From the cell containing the given text, extract its center point as [x, y] coordinate. 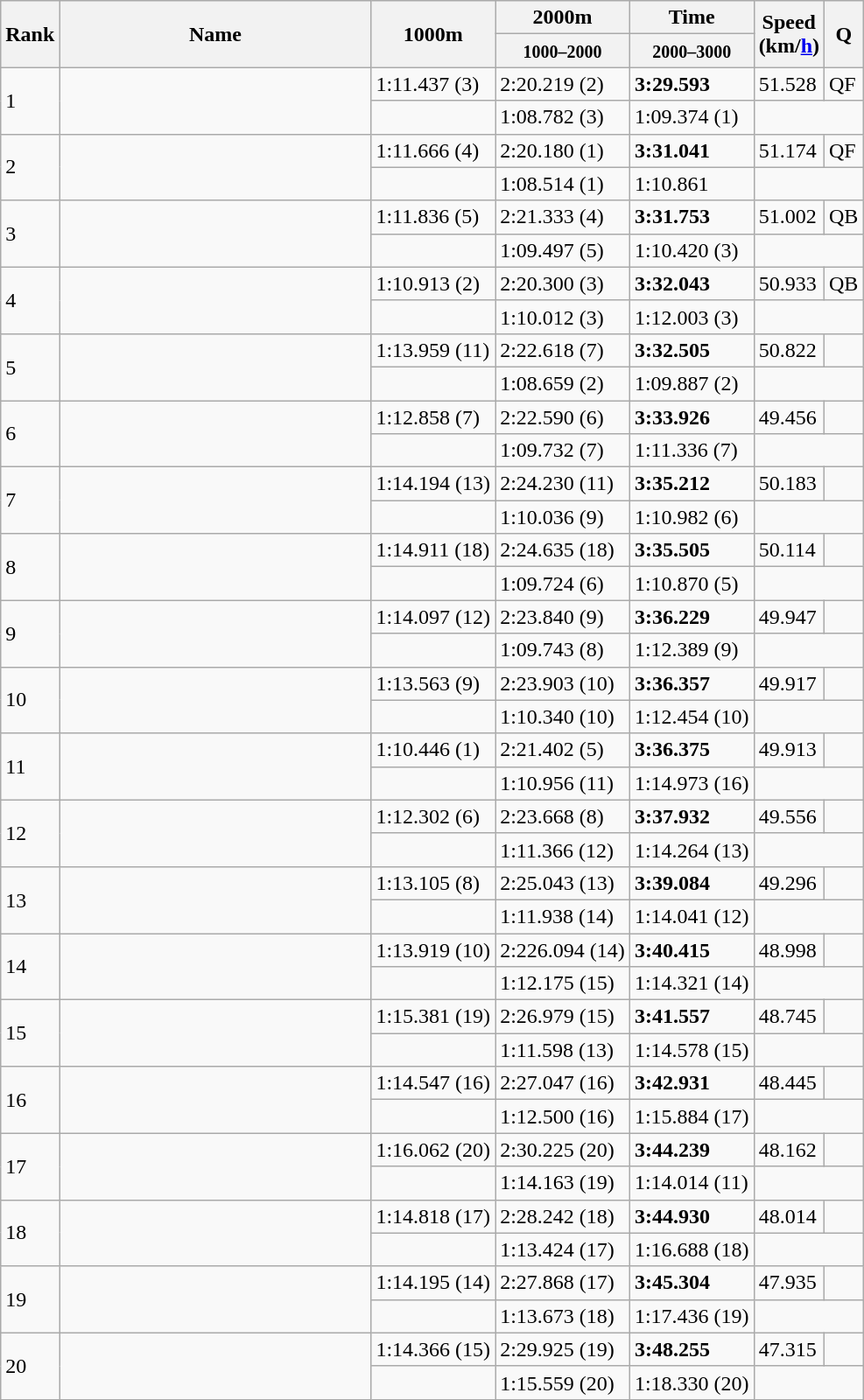
2:29.925 (19) [563, 1349]
3:36.375 [692, 750]
1:15.559 (20) [563, 1382]
1:10.012 (3) [563, 317]
49.917 [789, 683]
3:48.255 [692, 1349]
1:12.302 (6) [433, 816]
4 [30, 300]
1:10.340 (10) [563, 717]
10 [30, 700]
2:24.230 (11) [563, 484]
3:36.229 [692, 617]
Rank [30, 34]
50.114 [789, 550]
1:09.743 (8) [563, 650]
1 [30, 101]
1:13.563 (9) [433, 683]
19 [30, 1299]
1:11.598 (13) [563, 1050]
48.014 [789, 1216]
49.456 [789, 417]
2:27.047 (16) [563, 1083]
1:13.673 (18) [563, 1316]
17 [30, 1166]
47.935 [789, 1283]
2000–3000 [692, 51]
1:09.497 (5) [563, 250]
1:12.500 (16) [563, 1116]
1:12.389 (9) [692, 650]
1:16.688 (18) [692, 1249]
Name [215, 34]
1:13.424 (17) [563, 1249]
1:14.195 (14) [433, 1283]
2:20.180 (1) [563, 150]
20 [30, 1366]
50.822 [789, 350]
48.162 [789, 1150]
1:14.973 (16) [692, 783]
3:35.505 [692, 550]
2:25.043 (13) [563, 883]
3:35.212 [692, 484]
2:226.094 (14) [563, 949]
1:09.724 (6) [563, 584]
1:10.861 [692, 184]
1:18.330 (20) [692, 1382]
2:23.668 (8) [563, 816]
2:27.868 (17) [563, 1283]
1:14.578 (15) [692, 1050]
1:11.836 (5) [433, 217]
1:10.913 (2) [433, 283]
1:11.437 (3) [433, 84]
2000m [563, 17]
2:26.979 (15) [563, 1017]
1:08.659 (2) [563, 383]
47.315 [789, 1349]
1:14.194 (13) [433, 484]
1:14.366 (15) [433, 1349]
1:17.436 (19) [692, 1316]
8 [30, 567]
1:12.454 (10) [692, 717]
1:14.818 (17) [433, 1216]
Speed(km/h) [789, 34]
1:08.782 (3) [563, 117]
48.445 [789, 1083]
2:21.402 (5) [563, 750]
51.528 [789, 84]
1:11.336 (7) [692, 451]
1:12.858 (7) [433, 417]
3:29.593 [692, 84]
1:12.175 (15) [563, 983]
1:10.036 (9) [563, 517]
3:45.304 [692, 1283]
15 [30, 1033]
2:22.590 (6) [563, 417]
1:16.062 (20) [433, 1150]
50.183 [789, 484]
49.296 [789, 883]
3:31.041 [692, 150]
2:24.635 (18) [563, 550]
3:44.239 [692, 1150]
2:23.903 (10) [563, 683]
50.933 [789, 283]
2:28.242 (18) [563, 1216]
13 [30, 899]
3 [30, 234]
12 [30, 833]
3:39.084 [692, 883]
2:20.300 (3) [563, 283]
3:32.043 [692, 283]
2:21.333 (4) [563, 217]
1:15.381 (19) [433, 1017]
1000–2000 [563, 51]
1:14.097 (12) [433, 617]
1:10.870 (5) [692, 584]
1:14.321 (14) [692, 983]
1:14.264 (13) [692, 850]
1:14.014 (11) [692, 1183]
1:10.420 (3) [692, 250]
Q [844, 34]
1:12.003 (3) [692, 317]
3:44.930 [692, 1216]
1:13.959 (11) [433, 350]
5 [30, 367]
1:14.911 (18) [433, 550]
Time [692, 17]
6 [30, 434]
1:11.366 (12) [563, 850]
2:23.840 (9) [563, 617]
3:36.357 [692, 683]
48.745 [789, 1017]
51.002 [789, 217]
1:09.887 (2) [692, 383]
1:10.446 (1) [433, 750]
1:08.514 (1) [563, 184]
1:10.982 (6) [692, 517]
1:13.919 (10) [433, 949]
1:11.938 (14) [563, 916]
16 [30, 1100]
11 [30, 766]
3:33.926 [692, 417]
2 [30, 167]
1:09.732 (7) [563, 451]
3:41.557 [692, 1017]
3:37.932 [692, 816]
2:22.618 (7) [563, 350]
3:42.931 [692, 1083]
49.947 [789, 617]
2:20.219 (2) [563, 84]
1:14.041 (12) [692, 916]
1:11.666 (4) [433, 150]
1:14.547 (16) [433, 1083]
3:32.505 [692, 350]
1:13.105 (8) [433, 883]
49.556 [789, 816]
48.998 [789, 949]
1000m [433, 34]
3:40.415 [692, 949]
18 [30, 1233]
1:14.163 (19) [563, 1183]
7 [30, 500]
1:09.374 (1) [692, 117]
49.913 [789, 750]
1:10.956 (11) [563, 783]
2:30.225 (20) [563, 1150]
1:15.884 (17) [692, 1116]
14 [30, 966]
9 [30, 633]
51.174 [789, 150]
3:31.753 [692, 217]
